Search for the cell housing the specified text and yield its [X, Y] center coordinate. 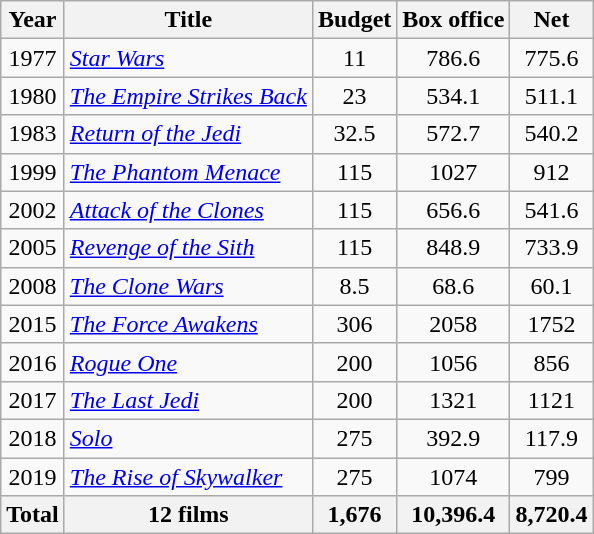
Return of the Jedi [188, 134]
Rogue One [188, 362]
2008 [33, 286]
392.9 [454, 438]
511.1 [552, 96]
540.2 [552, 134]
Budget [354, 20]
8,720.4 [552, 515]
The Phantom Menace [188, 172]
Total [33, 515]
The Clone Wars [188, 286]
The Rise of Skywalker [188, 477]
The Last Jedi [188, 400]
1980 [33, 96]
60.1 [552, 286]
23 [354, 96]
799 [552, 477]
1027 [454, 172]
117.9 [552, 438]
1056 [454, 362]
786.6 [454, 58]
Net [552, 20]
572.7 [454, 134]
Revenge of the Sith [188, 248]
1321 [454, 400]
1999 [33, 172]
541.6 [552, 210]
12 films [188, 515]
2017 [33, 400]
2015 [33, 324]
Solo [188, 438]
1074 [454, 477]
2018 [33, 438]
8.5 [354, 286]
848.9 [454, 248]
2058 [454, 324]
306 [354, 324]
775.6 [552, 58]
32.5 [354, 134]
534.1 [454, 96]
Attack of the Clones [188, 210]
856 [552, 362]
1,676 [354, 515]
Box office [454, 20]
Star Wars [188, 58]
912 [552, 172]
2002 [33, 210]
10,396.4 [454, 515]
Title [188, 20]
2016 [33, 362]
656.6 [454, 210]
2019 [33, 477]
The Force Awakens [188, 324]
Year [33, 20]
733.9 [552, 248]
11 [354, 58]
1977 [33, 58]
The Empire Strikes Back [188, 96]
68.6 [454, 286]
1983 [33, 134]
2005 [33, 248]
1752 [552, 324]
1121 [552, 400]
